Output the (X, Y) coordinate of the center of the cell containing the given text.  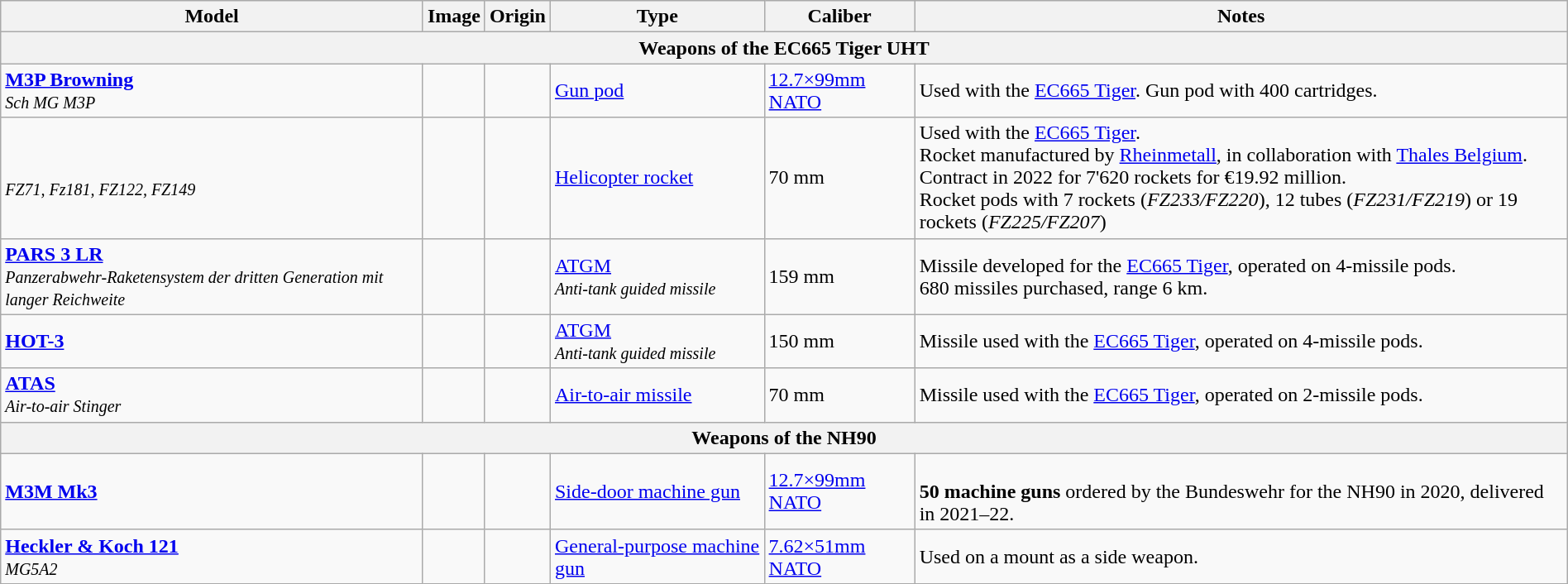
Missile used with the EC665 Tiger, operated on 4-missile pods. (1241, 341)
Weapons of the EC665 Tiger UHT (784, 48)
Image (453, 17)
ATASAir-to-air Stinger (212, 395)
FZ71, Fz181, FZ122, FZ149 (212, 178)
Missile developed for the EC665 Tiger, operated on 4-missile pods.680 missiles purchased, range 6 km. (1241, 276)
Caliber (839, 17)
7.62×51mm NATO (839, 556)
159 mm (839, 276)
HOT-3 (212, 341)
Used with the EC665 Tiger. Gun pod with 400 cartridges. (1241, 91)
Heckler & Koch 121MG5A2 (212, 556)
Gun pod (657, 91)
Weapons of the NH90 (784, 438)
Type (657, 17)
M3M Mk3 (212, 491)
Air-to-air missile (657, 395)
Helicopter rocket (657, 178)
PARS 3 LRPanzerabwehr-Raketensystem der dritten Generation mit langer Reichweite (212, 276)
Model (212, 17)
50 machine guns ordered by the Bundeswehr for the NH90 in 2020, delivered in 2021–22. (1241, 491)
150 mm (839, 341)
Side-door machine gun (657, 491)
General-purpose machine gun (657, 556)
Missile used with the EC665 Tiger, operated on 2-missile pods. (1241, 395)
Used on a mount as a side weapon. (1241, 556)
Origin (518, 17)
Notes (1241, 17)
M3P BrowningSch MG M3P (212, 91)
